Determine the [X, Y] coordinate at the center of the cell enclosing the given text.  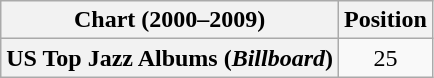
US Top Jazz Albums (Billboard) [170, 58]
Chart (2000–2009) [170, 20]
25 [386, 58]
Position [386, 20]
